Capture the cell that displays the provided text and extract its (X, Y) central coordinate. 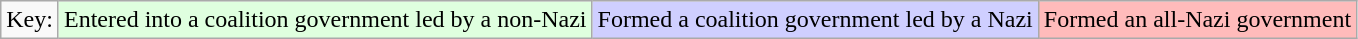
Key: (30, 20)
Formed a coalition government led by a Nazi (815, 20)
Entered into a coalition government led by a non-Nazi (325, 20)
Formed an all-Nazi government (1197, 20)
